Locate the cell with the specified text and output its [X, Y] center coordinate. 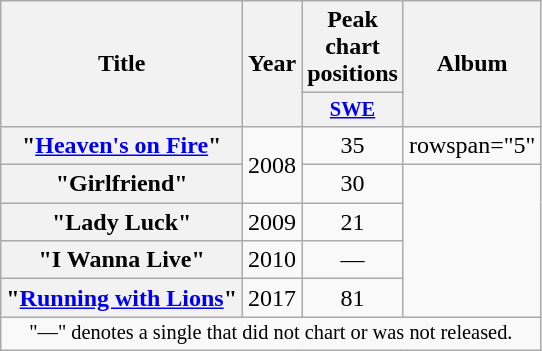
"Lady Luck" [122, 222]
Album [472, 64]
81 [353, 298]
35 [353, 145]
rowspan="5" [472, 145]
"Heaven's on Fire" [122, 145]
Title [122, 64]
30 [353, 184]
— [353, 260]
2009 [272, 222]
Peak chart positions [353, 47]
2010 [272, 260]
"I Wanna Live" [122, 260]
"Running with Lions" [122, 298]
SWE [353, 110]
Year [272, 64]
"Girlfriend" [122, 184]
2017 [272, 298]
21 [353, 222]
2008 [272, 164]
"—" denotes a single that did not chart or was not released. [271, 334]
